Provide the (x, y) coordinate of the cell's center where the given text is located.  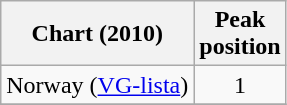
Norway (VG-lista) (98, 85)
1 (240, 85)
Chart (2010) (98, 34)
Peak position (240, 34)
